From the cell containing the given text, extract its center point as (X, Y) coordinate. 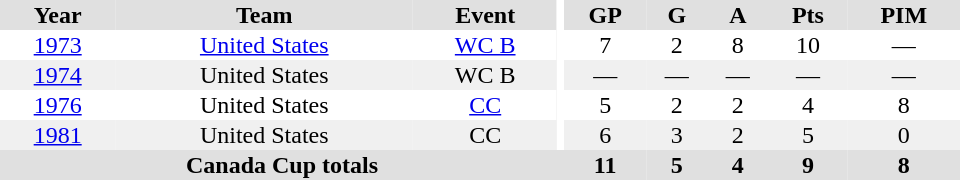
PIM (904, 15)
Canada Cup totals (282, 165)
7 (605, 45)
1973 (58, 45)
GP (605, 15)
Year (58, 15)
10 (808, 45)
3 (676, 135)
6 (605, 135)
11 (605, 165)
Team (264, 15)
9 (808, 165)
0 (904, 135)
G (676, 15)
1974 (58, 75)
A (738, 15)
Pts (808, 15)
Event (485, 15)
1976 (58, 105)
1981 (58, 135)
